Identify which cell holds the provided text, then report its [X, Y] central coordinate. 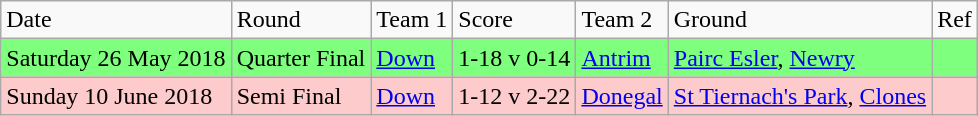
Pairc Esler, Newry [800, 58]
Ref [955, 20]
Ground [800, 20]
Quarter Final [301, 58]
Score [514, 20]
Sunday 10 June 2018 [116, 96]
Team 1 [412, 20]
Saturday 26 May 2018 [116, 58]
1-18 v 0-14 [514, 58]
Date [116, 20]
Team 2 [622, 20]
Donegal [622, 96]
Semi Final [301, 96]
St Tiernach's Park, Clones [800, 96]
Round [301, 20]
1-12 v 2-22 [514, 96]
Antrim [622, 58]
